Capture the cell that displays the provided text and extract its [x, y] central coordinate. 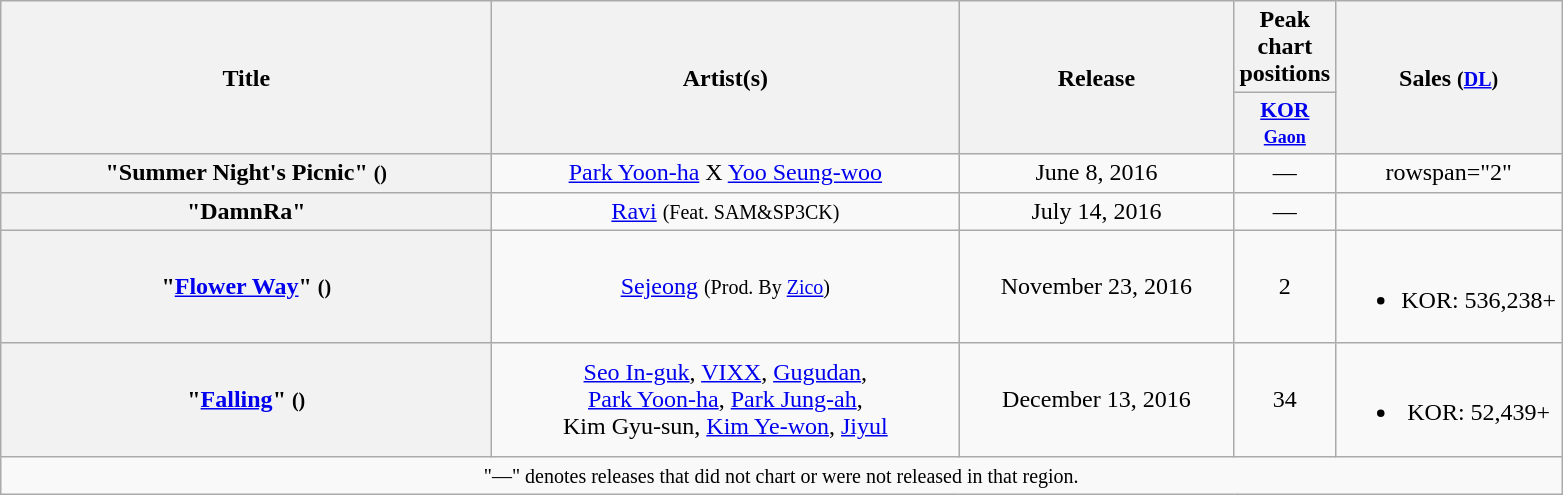
KOR: 536,238+ [1449, 286]
"DamnRa" [246, 211]
"Flower Way" () [246, 286]
"Summer Night's Picnic" () [246, 173]
Artist(s) [726, 78]
Park Yoon-ha X Yoo Seung-woo [726, 173]
November 23, 2016 [1096, 286]
December 13, 2016 [1096, 400]
rowspan="2" [1449, 173]
"—" denotes releases that did not chart or were not released in that region. [782, 475]
KORGaon [1285, 124]
June 8, 2016 [1096, 173]
Title [246, 78]
Seo In-guk, VIXX, Gugudan,Park Yoon-ha, Park Jung-ah, Kim Gyu-sun, Kim Ye-won, Jiyul [726, 400]
July 14, 2016 [1096, 211]
Sales (DL) [1449, 78]
Sejeong (Prod. By Zico) [726, 286]
2 [1285, 286]
Release [1096, 78]
KOR: 52,439+ [1449, 400]
34 [1285, 400]
"Falling" () [246, 400]
Ravi (Feat. SAM&SP3CK) [726, 211]
Peak chart positions [1285, 47]
